Pinpoint the cell where the given text exists, returning its [x, y] midpoint coordinate. 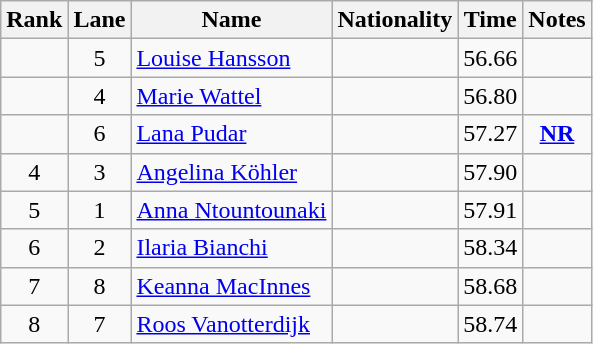
58.74 [490, 324]
58.34 [490, 248]
58.68 [490, 286]
Lana Pudar [232, 134]
Name [232, 20]
Roos Vanotterdijk [232, 324]
3 [100, 172]
Time [490, 20]
Louise Hansson [232, 58]
57.90 [490, 172]
Keanna MacInnes [232, 286]
Lane [100, 20]
Notes [557, 20]
2 [100, 248]
56.66 [490, 58]
Anna Ntountounaki [232, 210]
57.27 [490, 134]
56.80 [490, 96]
Ilaria Bianchi [232, 248]
57.91 [490, 210]
Rank [34, 20]
Nationality [395, 20]
NR [557, 134]
1 [100, 210]
Angelina Köhler [232, 172]
Marie Wattel [232, 96]
